Return the (x, y) coordinate for the center point of the cell that contains the specified text.  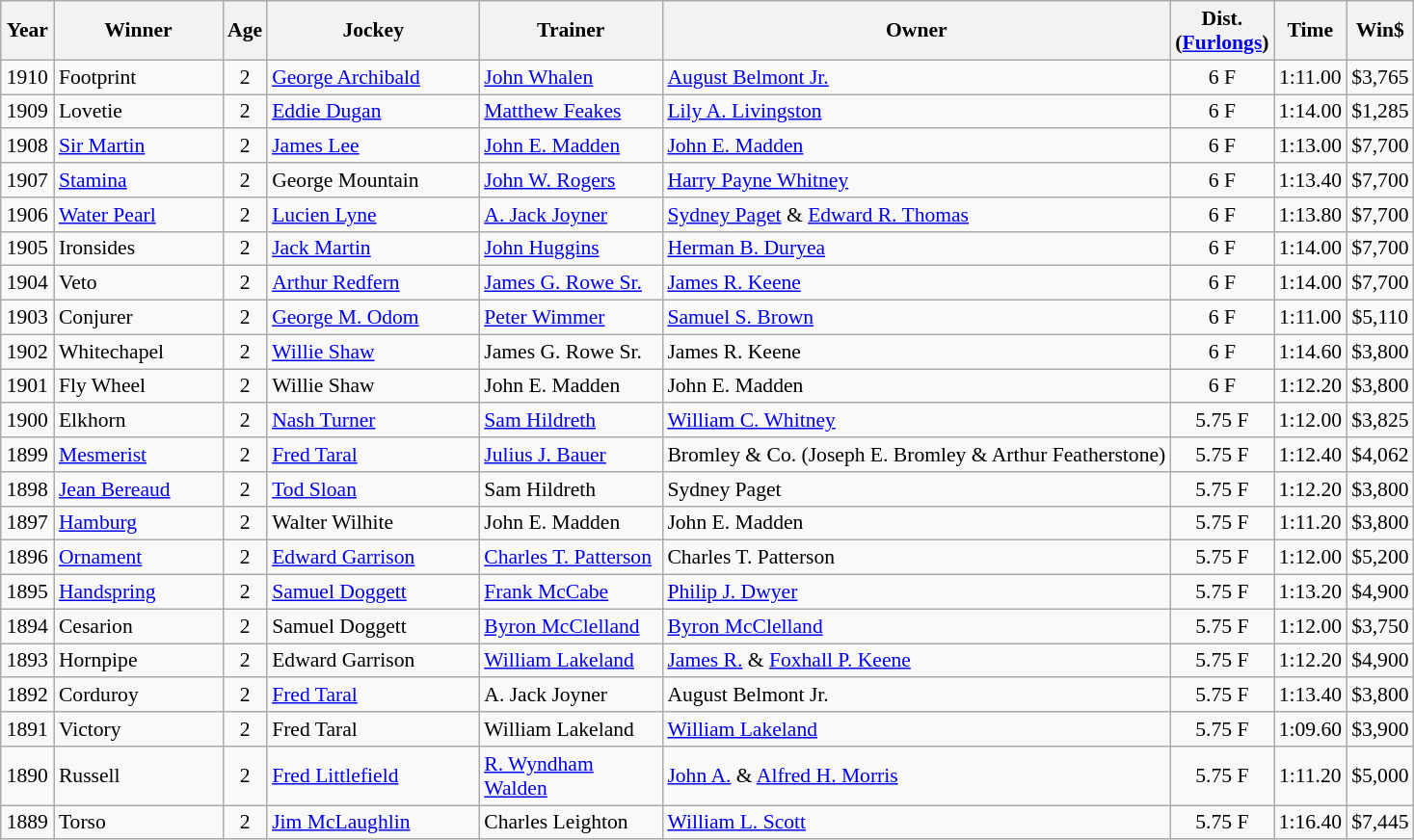
Trainer (571, 31)
Eddie Dugan (373, 112)
James R. & Foxhall P. Keene (916, 661)
Ironsides (139, 249)
Charles Leighton (571, 823)
Julius J. Bauer (571, 455)
$1,285 (1380, 112)
Walter Wilhite (373, 523)
Lucien Lyne (373, 215)
William C. Whitney (916, 421)
1:09.60 (1311, 729)
Victory (139, 729)
1894 (27, 626)
George Archibald (373, 77)
1905 (27, 249)
Herman B. Duryea (916, 249)
Stamina (139, 180)
John A. & Alfred H. Morris (916, 776)
1891 (27, 729)
1902 (27, 352)
William L. Scott (916, 823)
Tod Sloan (373, 489)
$3,825 (1380, 421)
$4,062 (1380, 455)
George Mountain (373, 180)
Hornpipe (139, 661)
1897 (27, 523)
John W. Rogers (571, 180)
Time (1311, 31)
1893 (27, 661)
1899 (27, 455)
George M. Odom (373, 318)
$5,110 (1380, 318)
Winner (139, 31)
John Whalen (571, 77)
Lovetie (139, 112)
Frank McCabe (571, 592)
Matthew Feakes (571, 112)
Footprint (139, 77)
Year (27, 31)
Mesmerist (139, 455)
Bromley & Co. (Joseph E. Bromley & Arthur Featherstone) (916, 455)
Peter Wimmer (571, 318)
Ornament (139, 558)
1900 (27, 421)
Dist. (Furlongs) (1222, 31)
1909 (27, 112)
$3,750 (1380, 626)
1:16.40 (1311, 823)
1:13.20 (1311, 592)
1890 (27, 776)
Sydney Paget (916, 489)
R. Wyndham Walden (571, 776)
Age (245, 31)
Jim McLaughlin (373, 823)
Elkhorn (139, 421)
1889 (27, 823)
1910 (27, 77)
$7,445 (1380, 823)
Hamburg (139, 523)
Water Pearl (139, 215)
1908 (27, 146)
Russell (139, 776)
1895 (27, 592)
Philip J. Dwyer (916, 592)
1906 (27, 215)
Torso (139, 823)
$5,200 (1380, 558)
1901 (27, 386)
Conjurer (139, 318)
Veto (139, 283)
Samuel S. Brown (916, 318)
$3,900 (1380, 729)
1:13.80 (1311, 215)
Nash Turner (373, 421)
Corduroy (139, 696)
1:12.40 (1311, 455)
Cesarion (139, 626)
Arthur Redfern (373, 283)
Owner (916, 31)
1896 (27, 558)
1904 (27, 283)
Harry Payne Whitney (916, 180)
Handspring (139, 592)
1:14.60 (1311, 352)
1907 (27, 180)
Fred Littlefield (373, 776)
Sir Martin (139, 146)
John Huggins (571, 249)
Whitechapel (139, 352)
1903 (27, 318)
1:13.00 (1311, 146)
James Lee (373, 146)
Fly Wheel (139, 386)
1892 (27, 696)
Jack Martin (373, 249)
$5,000 (1380, 776)
Lily A. Livingston (916, 112)
Jean Bereaud (139, 489)
1898 (27, 489)
$3,765 (1380, 77)
Win$ (1380, 31)
Sydney Paget & Edward R. Thomas (916, 215)
Jockey (373, 31)
